Provide the [X, Y] coordinate of the cell's center where the given text is located.  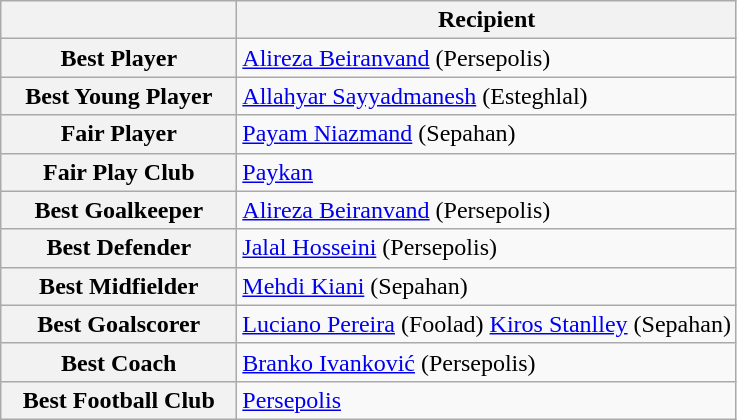
Persepolis [487, 400]
Best Player [119, 58]
Mehdi Kiani (Sepahan) [487, 286]
Best Coach [119, 362]
Recipient [487, 20]
Jalal Hosseini (Persepolis) [487, 248]
Best Midfielder [119, 286]
Payam Niazmand (Sepahan) [487, 134]
Fair Play Club [119, 172]
Best Young Player [119, 96]
Fair Player [119, 134]
Best Goalscorer [119, 324]
Best Goalkeeper [119, 210]
Luciano Pereira (Foolad) Kiros Stanlley (Sepahan) [487, 324]
Branko Ivanković (Persepolis) [487, 362]
Paykan [487, 172]
Best Defender [119, 248]
Best Football Club [119, 400]
Allahyar Sayyadmanesh (Esteghlal) [487, 96]
